Return (X, Y) of the center of cell containing provided text 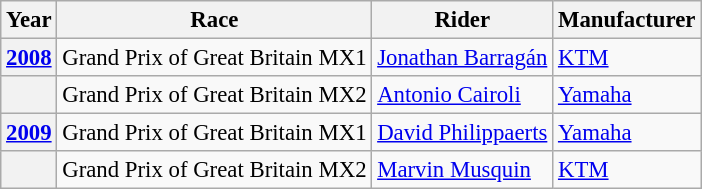
Antonio Cairoli (462, 95)
Marvin Musquin (462, 170)
Year (29, 20)
Rider (462, 20)
David Philippaerts (462, 133)
Jonathan Barragán (462, 58)
Race (214, 20)
Manufacturer (627, 20)
2009 (29, 133)
2008 (29, 58)
